Find where the given text appears and provide that cell's center as (X, Y) coordinate. 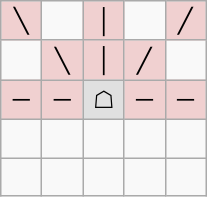
☖ (104, 100)
